Find where the given text appears and provide that cell's center as [X, Y] coordinate. 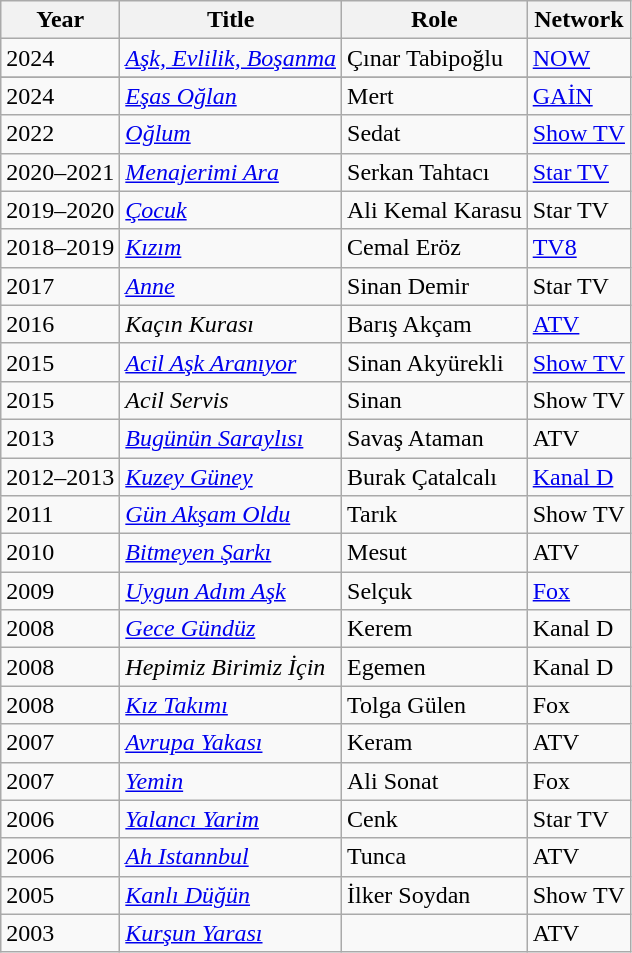
Kuzey Güney [231, 477]
NOW [578, 58]
Savaş Ataman [435, 438]
Keram [435, 743]
Mesut [435, 553]
2009 [60, 591]
Anne [231, 286]
2018–2019 [60, 248]
Yalancı Yarim [231, 819]
Avrupa Yakası [231, 743]
Yemin [231, 781]
Kızım [231, 248]
Uygun Adım Aşk [231, 591]
2012–2013 [60, 477]
Role [435, 20]
GAİN [578, 96]
Selçuk [435, 591]
Title [231, 20]
Sinan Akyürekli [435, 362]
Eşas Oğlan [231, 96]
2013 [60, 438]
2005 [60, 895]
Gün Akşam Oldu [231, 515]
Tolga Gülen [435, 705]
Sinan Demir [435, 286]
2017 [60, 286]
2010 [60, 553]
Ali Kemal Karasu [435, 210]
Çınar Tabipoğlu [435, 58]
Bugünün Saraylısı [231, 438]
Hepimiz Birimiz İçin [231, 667]
2019–2020 [60, 210]
2003 [60, 933]
Tarık [435, 515]
Oğlum [231, 134]
Year [60, 20]
TV8 [578, 248]
Kerem [435, 629]
Menajerimi Ara [231, 172]
Mert [435, 96]
Aşk, Evlilik, Boşanma [231, 58]
Çocuk [231, 210]
Ali Sonat [435, 781]
2022 [60, 134]
2016 [60, 324]
Kaçın Kurası [231, 324]
Cemal Eröz [435, 248]
Acil Servis [231, 400]
Barış Akçam [435, 324]
Sedat [435, 134]
2020–2021 [60, 172]
Bitmeyen Şarkı [231, 553]
Ah Istannbul [231, 857]
Tunca [435, 857]
Kız Takımı [231, 705]
Cenk [435, 819]
Network [578, 20]
Gece Gündüz [231, 629]
Burak Çatalcalı [435, 477]
Sinan [435, 400]
Acil Aşk Aranıyor [231, 362]
Serkan Tahtacı [435, 172]
İlker Soydan [435, 895]
Kanlı Düğün [231, 895]
Kurşun Yarası [231, 933]
Egemen [435, 667]
2011 [60, 515]
